Return [x, y] of the center of cell containing provided text 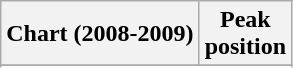
Peakposition [245, 34]
Chart (2008-2009) [100, 34]
